Provide the [X, Y] coordinate of the cell's center where the given text is located.  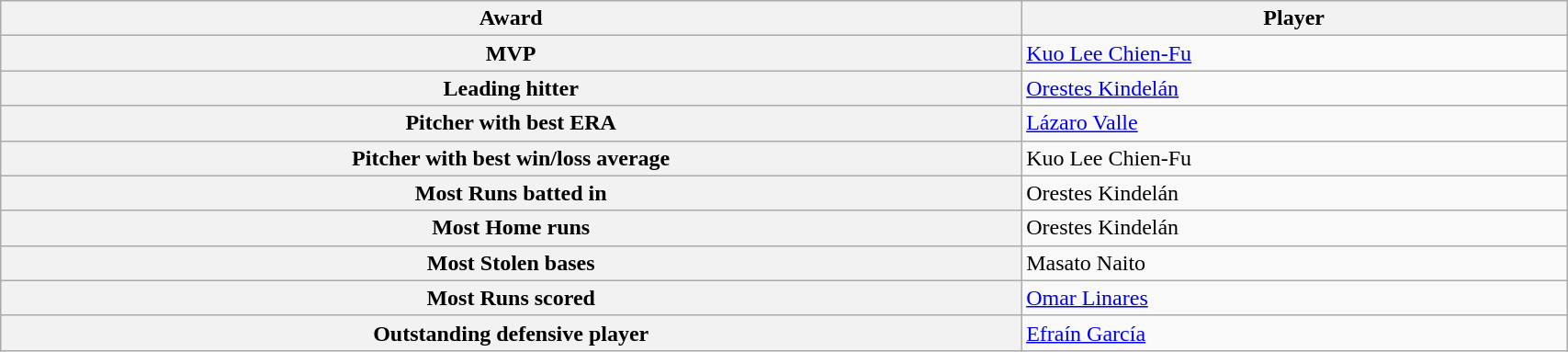
Omar Linares [1294, 298]
Pitcher with best ERA [511, 123]
Most Stolen bases [511, 263]
Player [1294, 18]
Most Runs batted in [511, 193]
Award [511, 18]
Most Runs scored [511, 298]
Efraín García [1294, 333]
Masato Naito [1294, 263]
Lázaro Valle [1294, 123]
Pitcher with best win/loss average [511, 158]
Most Home runs [511, 228]
Outstanding defensive player [511, 333]
MVP [511, 53]
Leading hitter [511, 88]
